From the cell containing the given text, extract its center point as [x, y] coordinate. 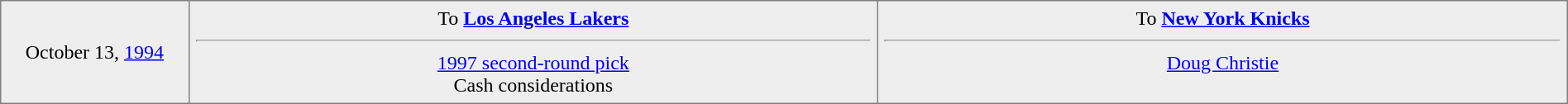
October 13, 1994 [94, 52]
To New York KnicksDoug Christie [1223, 52]
To Los Angeles Lakers1997 second-round pickCash considerations [533, 52]
